Capture the cell that displays the provided text and extract its [x, y] central coordinate. 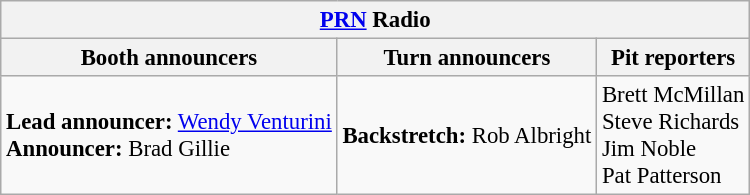
Booth announcers [169, 58]
Lead announcer: Wendy VenturiniAnnouncer: Brad Gillie [169, 136]
PRN Radio [376, 20]
Pit reporters [674, 58]
Turn announcers [467, 58]
Backstretch: Rob Albright [467, 136]
Brett McMillanSteve RichardsJim NoblePat Patterson [674, 136]
